Return the (X, Y) coordinate for the center point of the cell that contains the specified text.  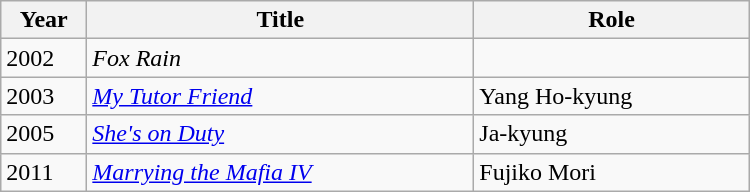
2005 (44, 134)
Yang Ho-kyung (612, 96)
2011 (44, 172)
2003 (44, 96)
My Tutor Friend (280, 96)
Fox Rain (280, 58)
Year (44, 20)
Fujiko Mori (612, 172)
Role (612, 20)
She's on Duty (280, 134)
2002 (44, 58)
Marrying the Mafia IV (280, 172)
Ja-kyung (612, 134)
Title (280, 20)
